Find where the given text appears and provide that cell's center as (x, y) coordinate. 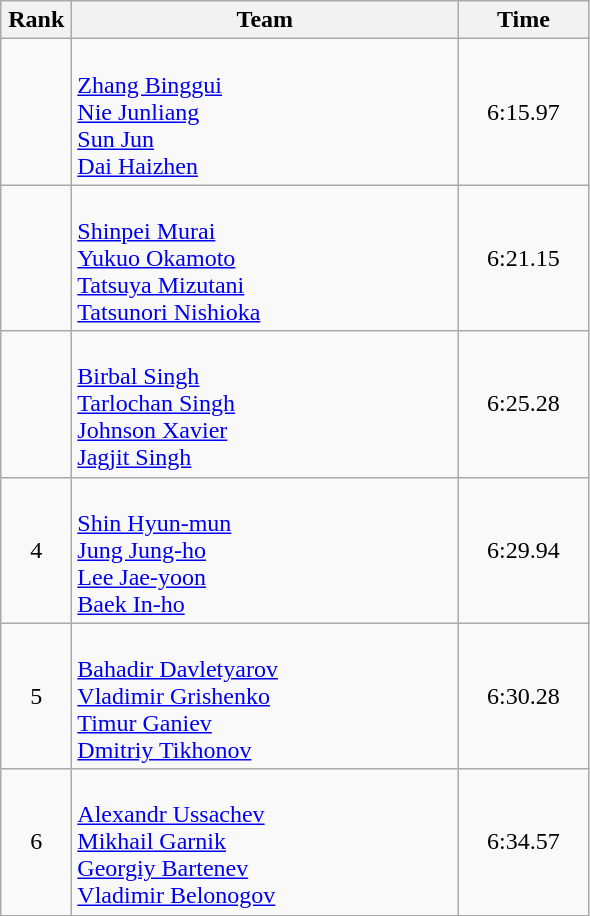
Rank (36, 20)
Bahadir DavletyarovVladimir GrishenkoTimur GanievDmitriy Tikhonov (265, 696)
Shin Hyun-munJung Jung-hoLee Jae-yoonBaek In-ho (265, 550)
6:21.15 (524, 258)
Team (265, 20)
Birbal SinghTarlochan SinghJohnson XavierJagjit Singh (265, 404)
6:25.28 (524, 404)
6 (36, 842)
Alexandr UssachevMikhail GarnikGeorgiy BartenevVladimir Belonogov (265, 842)
Zhang BingguiNie JunliangSun JunDai Haizhen (265, 112)
6:34.57 (524, 842)
Shinpei MuraiYukuo OkamotoTatsuya MizutaniTatsunori Nishioka (265, 258)
Time (524, 20)
6:30.28 (524, 696)
5 (36, 696)
6:15.97 (524, 112)
4 (36, 550)
6:29.94 (524, 550)
